Return the [X, Y] coordinate for the center point of the cell that contains the specified text.  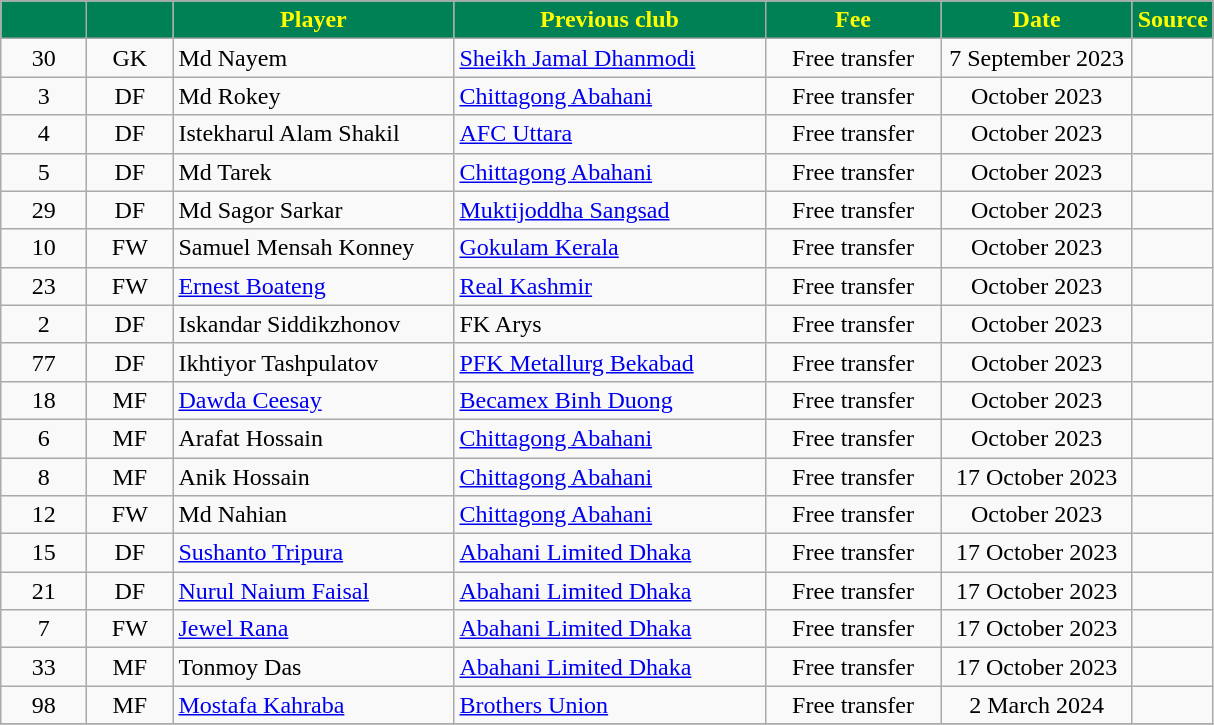
7 [44, 629]
Real Kashmir [610, 286]
5 [44, 172]
Tonmoy Das [314, 667]
Sushanto Tripura [314, 553]
7 September 2023 [1036, 58]
18 [44, 400]
Player [314, 20]
Gokulam Kerala [610, 248]
21 [44, 591]
Arafat Hossain [314, 438]
Md Sagor Sarkar [314, 210]
Ikhtiyor Tashpulatov [314, 362]
15 [44, 553]
77 [44, 362]
8 [44, 477]
33 [44, 667]
Samuel Mensah Konney [314, 248]
Istekharul Alam Shakil [314, 134]
98 [44, 705]
Sheikh Jamal Dhanmodi [610, 58]
2 March 2024 [1036, 705]
Ernest Boateng [314, 286]
Brothers Union [610, 705]
3 [44, 96]
Md Nayem [314, 58]
Previous club [610, 20]
29 [44, 210]
Nurul Naium Faisal [314, 591]
6 [44, 438]
10 [44, 248]
12 [44, 515]
2 [44, 324]
PFK Metallurg Bekabad [610, 362]
AFC Uttara [610, 134]
Md Nahian [314, 515]
Becamex Binh Duong [610, 400]
Date [1036, 20]
Md Rokey [314, 96]
Fee [853, 20]
Source [1172, 20]
Mostafa Kahraba [314, 705]
Dawda Ceesay [314, 400]
Md Tarek [314, 172]
FK Arys [610, 324]
Jewel Rana [314, 629]
30 [44, 58]
Muktijoddha Sangsad [610, 210]
23 [44, 286]
GK [130, 58]
Anik Hossain [314, 477]
4 [44, 134]
Iskandar Siddikzhonov [314, 324]
